Detect which cell encompasses the target text, then output its (X, Y) center coordinate. 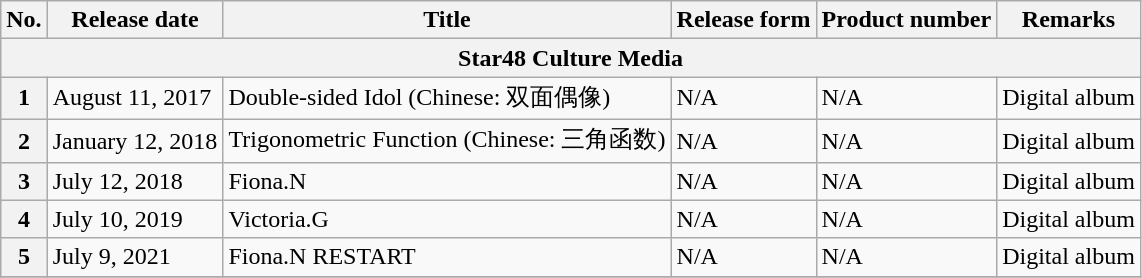
July 10, 2019 (135, 219)
Double-sided Idol (Chinese: 双面偶像) (447, 98)
2 (24, 140)
Star48 Culture Media (571, 58)
3 (24, 181)
Release form (744, 20)
1 (24, 98)
4 (24, 219)
Fiona.N RESTART (447, 257)
Product number (906, 20)
5 (24, 257)
Fiona.N (447, 181)
Remarks (1069, 20)
July 9, 2021 (135, 257)
Trigonometric Function (Chinese: 三角函数) (447, 140)
Release date (135, 20)
No. (24, 20)
July 12, 2018 (135, 181)
August 11, 2017 (135, 98)
January 12, 2018 (135, 140)
Title (447, 20)
Victoria.G (447, 219)
